Capture the cell that displays the provided text and extract its (x, y) central coordinate. 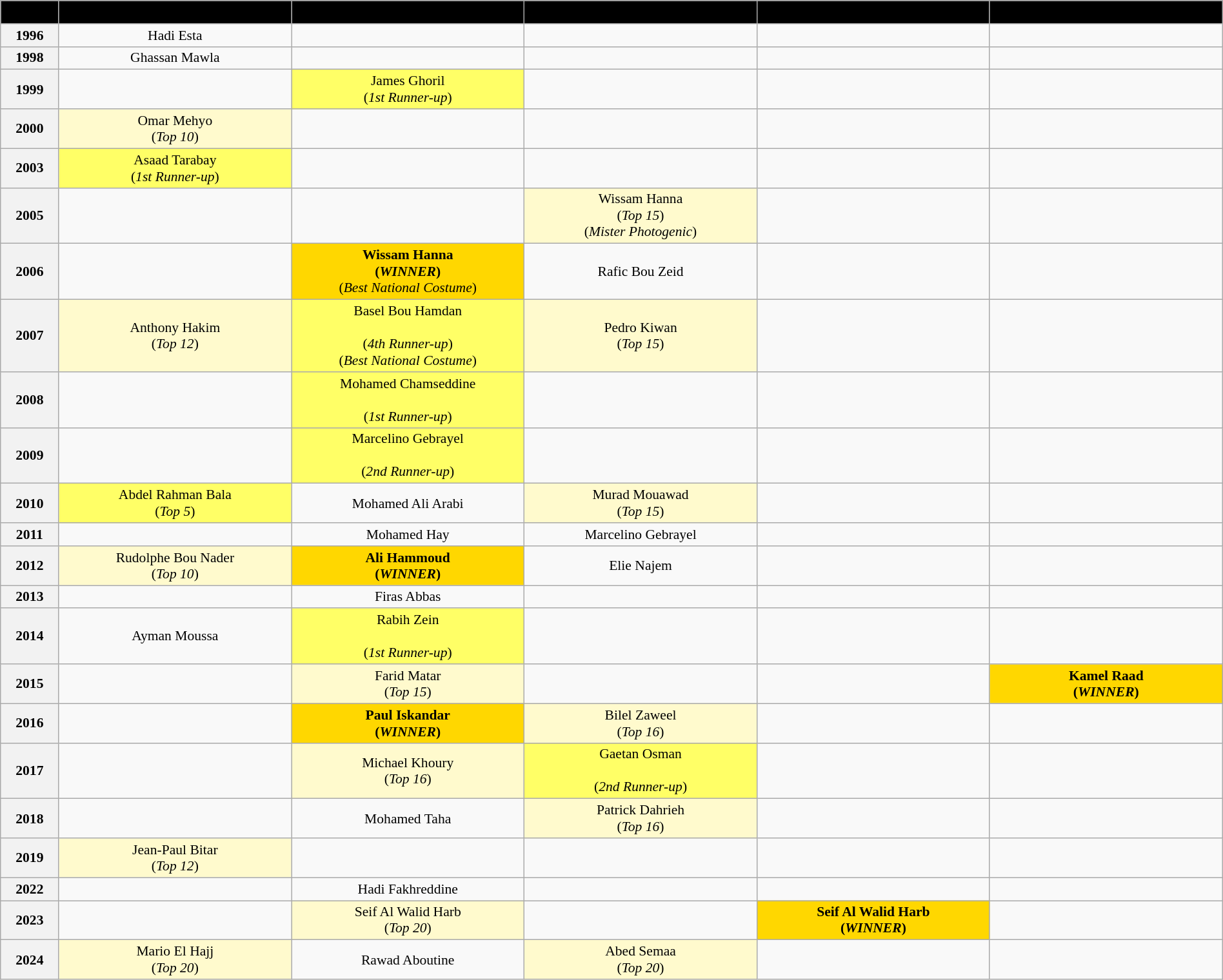
Jean-Paul Bitar(Top 12) (175, 857)
Murad Mouawad(Top 15) (641, 503)
Rudolphe Bou Nader(Top 10) (175, 566)
2018 (30, 819)
2007 (30, 336)
2022 (30, 889)
Marcelino Gebrayel (641, 534)
Mister World (175, 12)
Kamel Raad(WINNER) (1106, 683)
2009 (30, 455)
Seif Al Walid Harb(WINNER) (873, 921)
Wissam Hanna(WINNER)(Best National Costume) (408, 272)
Ayman Moussa (175, 637)
2023 (30, 921)
James Ghoril(1st Runner-up) (408, 89)
Paul Iskandar(WINNER) (408, 723)
Mario El Hajj(Top 20) (175, 959)
Ghassan Mawla (175, 58)
Mister United Continents (1106, 12)
2012 (30, 566)
Abdel Rahman Bala(Top 5) (175, 503)
2008 (30, 400)
2003 (30, 168)
2014 (30, 637)
Abed Semaa(Top 20) (641, 959)
Hadi Fakhreddine (408, 889)
2000 (30, 129)
Pedro Kiwan(Top 15) (641, 336)
Mohamed Hay (408, 534)
2017 (30, 771)
Mohamed Ali Arabi (408, 503)
2006 (30, 272)
2024 (30, 959)
Michael Khoury(Top 16) (408, 771)
Mohamed Chamseddine(1st Runner-up) (408, 400)
Year (30, 12)
Asaad Tarabay(1st Runner-up) (175, 168)
Wissam Hanna(Top 15) (Mister Photogenic) (641, 215)
Seif Al Walid Harb(Top 20) (408, 921)
2019 (30, 857)
Hadi Esta (175, 35)
2005 (30, 215)
Patrick Dahrieh(Top 16) (641, 819)
Gaetan Osman(2nd Runner-up) (641, 771)
Mister Grand International (873, 12)
1996 (30, 35)
Rawad Aboutine (408, 959)
Ali Hammoud(WINNER) (408, 566)
Omar Mehyo(Top 10) (175, 129)
Basel Bou Hamdan(4th Runner-up)(Best National Costume) (408, 336)
2011 (30, 534)
Manhunt International (641, 12)
Mister International (408, 12)
Anthony Hakim(Top 12) (175, 336)
Rafic Bou Zeid (641, 272)
1999 (30, 89)
Bilel Zaweel(Top 16) (641, 723)
Rabih Zein(1st Runner-up) (408, 637)
2016 (30, 723)
2015 (30, 683)
1998 (30, 58)
Mohamed Taha (408, 819)
Marcelino Gebrayel(2nd Runner-up) (408, 455)
2010 (30, 503)
Firas Abbas (408, 597)
2013 (30, 597)
Elie Najem (641, 566)
Farid Matar(Top 15) (408, 683)
